Determine the [X, Y] coordinate at the center of the cell enclosing the given text.  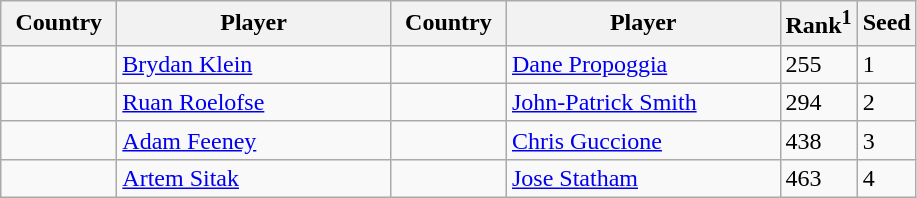
1 [886, 64]
Brydan Klein [254, 64]
John-Patrick Smith [643, 102]
255 [818, 64]
Dane Propoggia [643, 64]
438 [818, 140]
294 [818, 102]
2 [886, 102]
4 [886, 178]
Adam Feeney [254, 140]
Seed [886, 24]
Rank1 [818, 24]
463 [818, 178]
Chris Guccione [643, 140]
3 [886, 140]
Ruan Roelofse [254, 102]
Artem Sitak [254, 178]
Jose Statham [643, 178]
